Provide the [X, Y] coordinate of the cell's center where the given text is located.  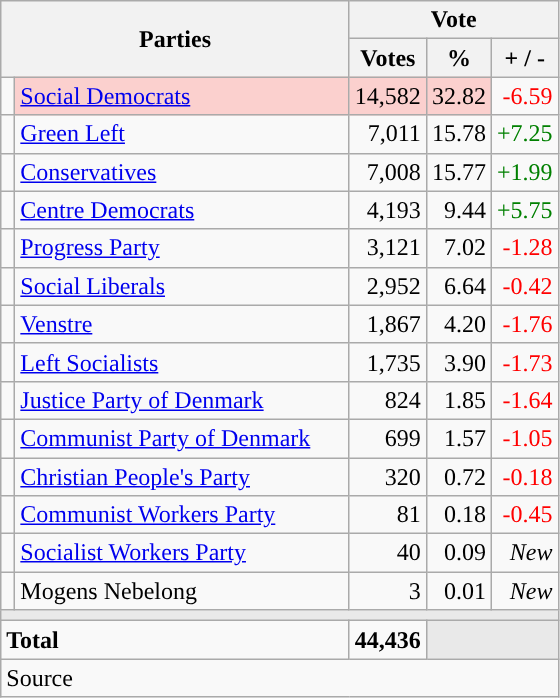
% [458, 58]
Vote [454, 20]
3,121 [388, 248]
320 [388, 477]
3 [388, 591]
32.82 [458, 96]
-0.42 [524, 286]
44,436 [388, 640]
7.02 [458, 248]
1.57 [458, 438]
Source [280, 678]
1.85 [458, 400]
-1.73 [524, 362]
14,582 [388, 96]
Christian People's Party [182, 477]
+7.25 [524, 134]
824 [388, 400]
-1.28 [524, 248]
-1.05 [524, 438]
0.18 [458, 515]
15.78 [458, 134]
6.64 [458, 286]
+5.75 [524, 210]
4.20 [458, 324]
7,008 [388, 172]
40 [388, 553]
7,011 [388, 134]
Progress Party [182, 248]
2,952 [388, 286]
Venstre [182, 324]
Votes [388, 58]
81 [388, 515]
Communist Workers Party [182, 515]
Conservatives [182, 172]
0.72 [458, 477]
Mogens Nebelong [182, 591]
Justice Party of Denmark [182, 400]
-0.45 [524, 515]
+ / - [524, 58]
-6.59 [524, 96]
Parties [176, 39]
Green Left [182, 134]
3.90 [458, 362]
0.09 [458, 553]
1,867 [388, 324]
699 [388, 438]
1,735 [388, 362]
Left Socialists [182, 362]
Communist Party of Denmark [182, 438]
-1.76 [524, 324]
9.44 [458, 210]
-1.64 [524, 400]
-0.18 [524, 477]
Centre Democrats [182, 210]
15.77 [458, 172]
Social Liberals [182, 286]
+1.99 [524, 172]
0.01 [458, 591]
Socialist Workers Party [182, 553]
Social Democrats [182, 96]
4,193 [388, 210]
Total [176, 640]
